Capture the cell that displays the provided text and extract its [X, Y] central coordinate. 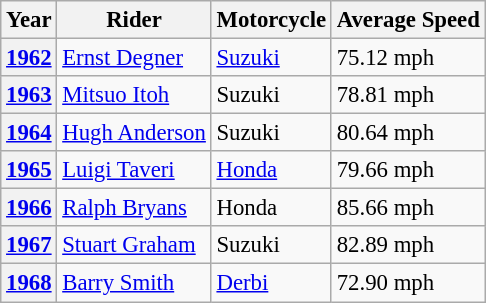
72.90 mph [408, 283]
82.89 mph [408, 245]
1967 [29, 245]
1965 [29, 170]
Hugh Anderson [134, 133]
Stuart Graham [134, 245]
1964 [29, 133]
79.66 mph [408, 170]
Derbi [271, 283]
Ernst Degner [134, 58]
Motorcycle [271, 20]
75.12 mph [408, 58]
Luigi Taveri [134, 170]
80.64 mph [408, 133]
1968 [29, 283]
85.66 mph [408, 208]
Year [29, 20]
Ralph Bryans [134, 208]
1966 [29, 208]
Barry Smith [134, 283]
Mitsuo Itoh [134, 95]
1962 [29, 58]
1963 [29, 95]
78.81 mph [408, 95]
Average Speed [408, 20]
Rider [134, 20]
